Extract the (x, y) coordinate from the center of the cell holding the provided text.  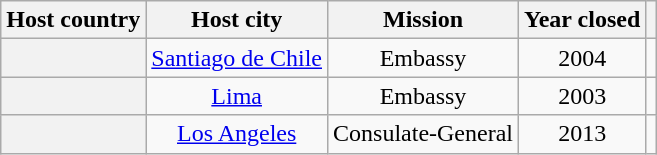
Host city (237, 20)
2013 (582, 134)
Year closed (582, 20)
Host country (74, 20)
Lima (237, 96)
Consulate-General (424, 134)
Santiago de Chile (237, 58)
2003 (582, 96)
2004 (582, 58)
Los Angeles (237, 134)
Mission (424, 20)
